Identify which cell holds the provided text, then report its [X, Y] central coordinate. 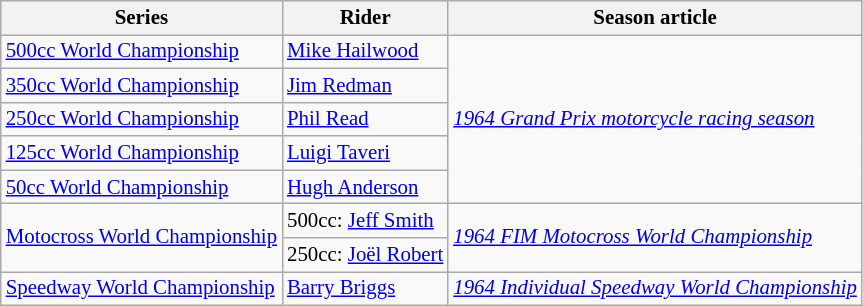
1964 Individual Speedway World Championship [655, 288]
Speedway World Championship [142, 288]
Mike Hailwood [365, 51]
350cc World Championship [142, 85]
500cc World Championship [142, 51]
1964 FIM Motocross World Championship [655, 238]
250cc World Championship [142, 119]
Rider [365, 18]
Hugh Anderson [365, 187]
Motocross World Championship [142, 238]
Luigi Taveri [365, 153]
250cc: Joël Robert [365, 255]
Jim Redman [365, 85]
Series [142, 18]
1964 Grand Prix motorcycle racing season [655, 118]
Barry Briggs [365, 288]
500cc: Jeff Smith [365, 221]
Phil Read [365, 119]
50cc World Championship [142, 187]
Season article [655, 18]
125cc World Championship [142, 153]
